Return [X, Y] of the center of cell containing provided text 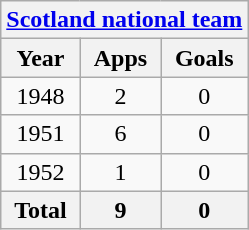
9 [120, 210]
Apps [120, 58]
Year [40, 58]
1 [120, 172]
Total [40, 210]
6 [120, 134]
1948 [40, 96]
Scotland national team [124, 20]
Goals [204, 58]
1952 [40, 172]
2 [120, 96]
1951 [40, 134]
